From the cell containing the given text, extract its center point as [x, y] coordinate. 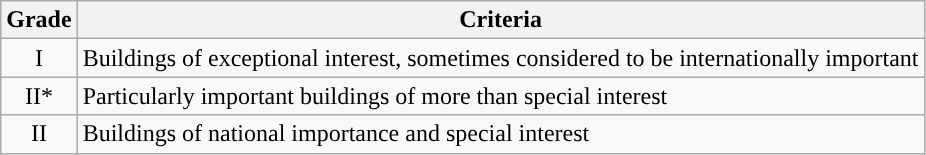
Grade [39, 20]
Particularly important buildings of more than special interest [500, 96]
Criteria [500, 20]
Buildings of national importance and special interest [500, 134]
Buildings of exceptional interest, sometimes considered to be internationally important [500, 58]
I [39, 58]
II [39, 134]
II* [39, 96]
